Return (x, y) of the center of cell containing provided text 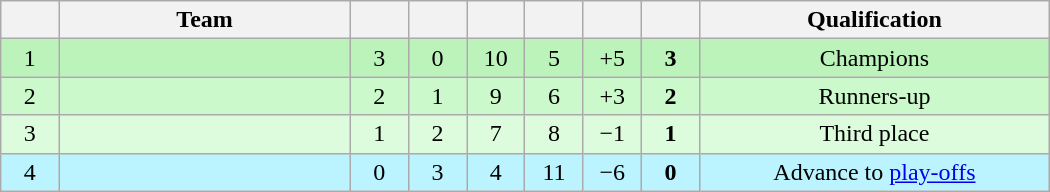
−6 (612, 172)
5 (554, 58)
6 (554, 96)
10 (496, 58)
8 (554, 134)
Champions (875, 58)
−1 (612, 134)
Runners-up (875, 96)
Advance to play-offs (875, 172)
11 (554, 172)
Third place (875, 134)
Qualification (875, 20)
7 (496, 134)
Team (204, 20)
+3 (612, 96)
9 (496, 96)
+5 (612, 58)
